Return (X, Y) of the center of cell containing provided text 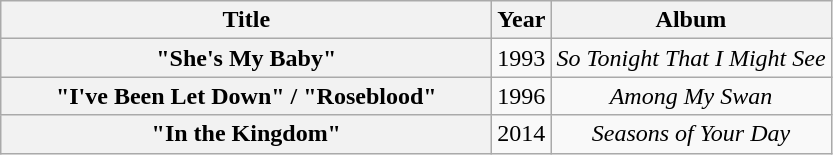
2014 (522, 134)
1993 (522, 58)
"I've Been Let Down" / "Roseblood" (246, 96)
So Tonight That I Might See (691, 58)
Album (691, 20)
"In the Kingdom" (246, 134)
"She's My Baby" (246, 58)
Year (522, 20)
Among My Swan (691, 96)
Seasons of Your Day (691, 134)
1996 (522, 96)
Title (246, 20)
